Locate the cell with the specified text and output its [x, y] center coordinate. 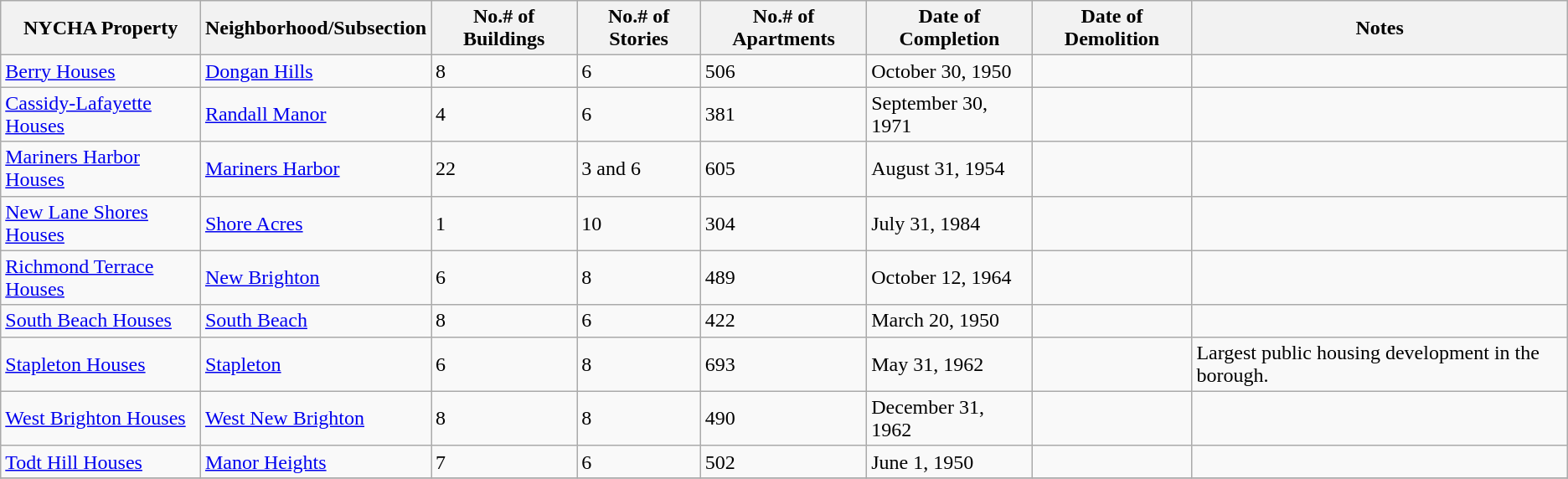
304 [783, 223]
Date of Demolition [1112, 28]
4 [504, 114]
West New Brighton [315, 419]
502 [783, 461]
1 [504, 223]
October 12, 1964 [950, 278]
New Lane Shores Houses [101, 223]
381 [783, 114]
Neighborhood/Subsection [315, 28]
Manor Heights [315, 461]
March 20, 1950 [950, 321]
Shore Acres [315, 223]
605 [783, 169]
Stapleton [315, 363]
August 31, 1954 [950, 169]
September 30, 1971 [950, 114]
Mariners Harbor Houses [101, 169]
Largest public housing development in the borough. [1380, 363]
South Beach Houses [101, 321]
July 31, 1984 [950, 223]
May 31, 1962 [950, 363]
West Brighton Houses [101, 419]
NYCHA Property [101, 28]
Berry Houses [101, 71]
Dongan Hills [315, 71]
Cassidy-Lafayette Houses [101, 114]
490 [783, 419]
No.# of Apartments [783, 28]
No.# of Stories [639, 28]
22 [504, 169]
Richmond Terrace Houses [101, 278]
Date of Completion [950, 28]
10 [639, 223]
Notes [1380, 28]
No.# of Buildings [504, 28]
October 30, 1950 [950, 71]
South Beach [315, 321]
7 [504, 461]
Mariners Harbor [315, 169]
422 [783, 321]
693 [783, 363]
Stapleton Houses [101, 363]
506 [783, 71]
489 [783, 278]
June 1, 1950 [950, 461]
3 and 6 [639, 169]
New Brighton [315, 278]
Randall Manor [315, 114]
Todt Hill Houses [101, 461]
December 31, 1962 [950, 419]
